Locate the cell with the specified text and output its (x, y) center coordinate. 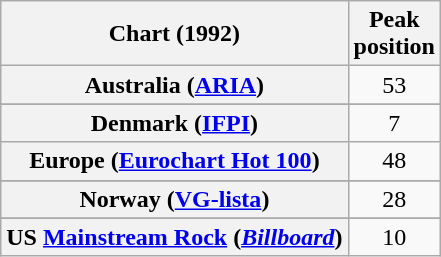
Chart (1992) (174, 34)
Australia (ARIA) (174, 85)
Denmark (IFPI) (174, 123)
28 (394, 199)
48 (394, 161)
7 (394, 123)
Europe (Eurochart Hot 100) (174, 161)
Peakposition (394, 34)
53 (394, 85)
US Mainstream Rock (Billboard) (174, 237)
10 (394, 237)
Norway (VG-lista) (174, 199)
